Capture the cell that displays the provided text and extract its (X, Y) central coordinate. 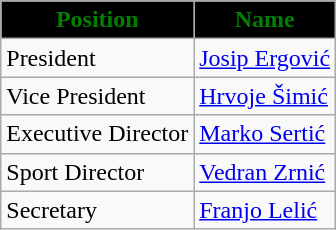
Vice President (98, 96)
Marko Sertić (265, 134)
Name (265, 20)
Sport Director (98, 172)
President (98, 58)
Vedran Zrnić (265, 172)
Secretary (98, 210)
Position (98, 20)
Hrvoje Šimić (265, 96)
Franjo Lelić (265, 210)
Josip Ergović (265, 58)
Executive Director (98, 134)
